Locate the cell with the specified text and output its (x, y) center coordinate. 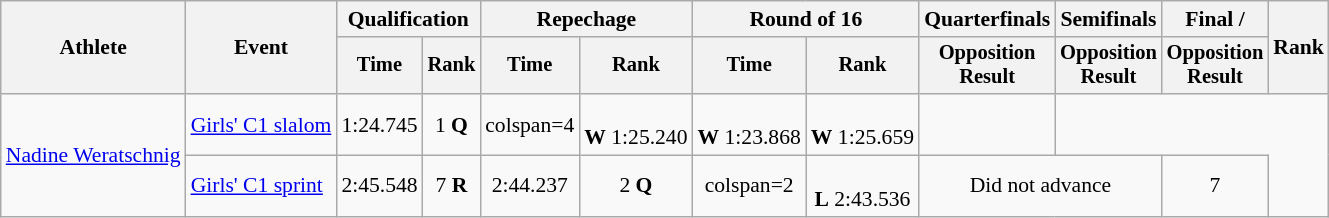
2 Q (636, 186)
2:44.237 (530, 186)
Athlete (94, 48)
colspan=4 (530, 124)
Nadine Weratschnig (94, 155)
L 2:43.536 (862, 186)
Qualification (408, 19)
Did not advance (1040, 186)
7 R (452, 186)
W 1:25.240 (636, 124)
2:45.548 (379, 186)
Final / (1216, 19)
W 1:25.659 (862, 124)
W 1:23.868 (750, 124)
Repechage (586, 19)
1:24.745 (379, 124)
Girls' C1 slalom (262, 124)
Semifinals (1108, 19)
Girls' C1 sprint (262, 186)
Event (262, 48)
1 Q (452, 124)
Round of 16 (806, 19)
colspan=2 (750, 186)
7 (1216, 186)
Quarterfinals (987, 19)
